Return the (x, y) coordinate for the center point of the cell that contains the specified text.  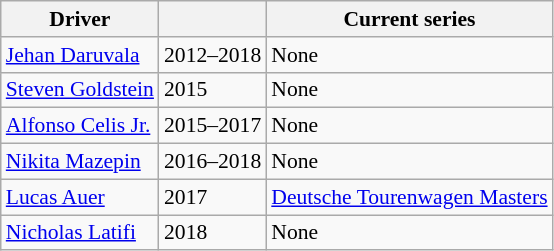
Nicholas Latifi (80, 233)
Steven Goldstein (80, 90)
Deutsche Tourenwagen Masters (409, 197)
2017 (212, 197)
Current series (409, 19)
2015–2017 (212, 126)
Driver (80, 19)
Nikita Mazepin (80, 162)
Alfonso Celis Jr. (80, 126)
Jehan Daruvala (80, 55)
2018 (212, 233)
Lucas Auer (80, 197)
2012–2018 (212, 55)
2015 (212, 90)
2016–2018 (212, 162)
